Detect which cell encompasses the target text, then output its (x, y) center coordinate. 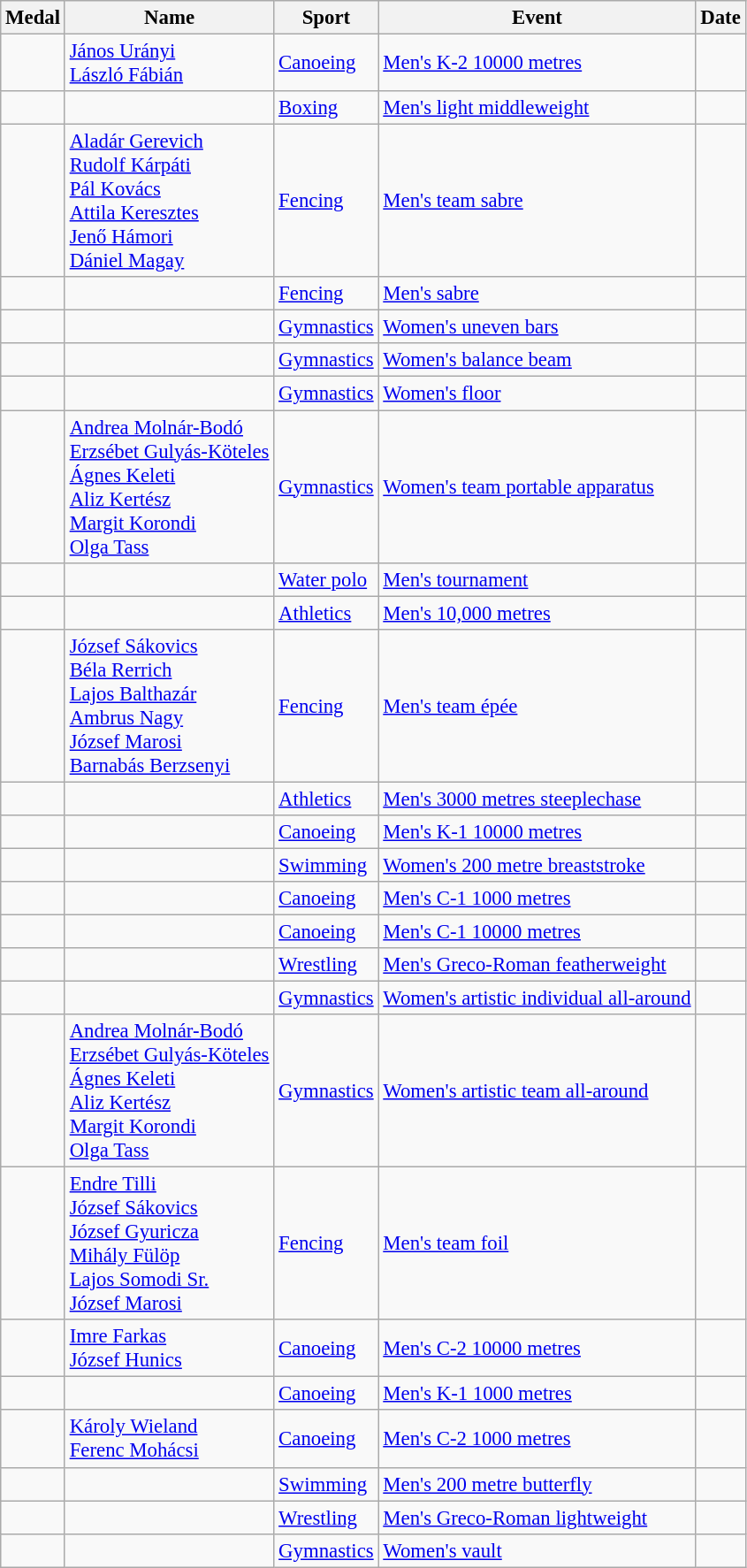
Water polo (326, 579)
Endre TilliJózsef SákovicsJózsef GyuriczaMihály FülöpLajos Somodi Sr.József Marosi (169, 1243)
Women's vault (537, 1550)
Women's team portable apparatus (537, 486)
Men's sabre (537, 294)
Men's K-1 1000 metres (537, 1394)
Boxing (326, 108)
Sport (326, 18)
Name (169, 18)
Men's Greco-Roman featherweight (537, 965)
Men's K-2 10000 metres (537, 64)
Men's tournament (537, 579)
Women's 200 metre breaststroke (537, 865)
Women's floor (537, 394)
Men's C-2 1000 metres (537, 1440)
Women's artistic team all-around (537, 1091)
Men's light middleweight (537, 108)
Károly WielandFerenc Mohácsi (169, 1440)
Men's 3000 metres steeplechase (537, 799)
Men's K-1 10000 metres (537, 832)
Men's 10,000 metres (537, 613)
Men's C-2 10000 metres (537, 1348)
Men's team foil (537, 1243)
Men's Greco-Roman lightweight (537, 1518)
József SákovicsBéla RerrichLajos BalthazárAmbrus NagyJózsef MarosiBarnabás Berzsenyi (169, 706)
Men's C-1 1000 metres (537, 899)
Women's uneven bars (537, 327)
Medal (34, 18)
Men's C-1 10000 metres (537, 931)
Date (720, 18)
Aladár GerevichRudolf KárpátiPál KovácsAttila KeresztesJenő HámoriDániel Magay (169, 202)
Men's 200 metre butterfly (537, 1484)
János UrányiLászló Fábián (169, 64)
Women's artistic individual all-around (537, 998)
Men's team épée (537, 706)
Imre FarkasJózsef Hunics (169, 1348)
Men's team sabre (537, 202)
Women's balance beam (537, 360)
Event (537, 18)
